Extract the [X, Y] coordinate from the center of the cell holding the provided text.  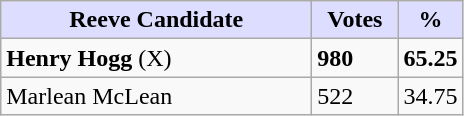
34.75 [430, 96]
Henry Hogg (X) [156, 58]
65.25 [430, 58]
Votes [355, 20]
980 [355, 58]
Marlean McLean [156, 96]
Reeve Candidate [156, 20]
% [430, 20]
522 [355, 96]
